Extract the [x, y] coordinate from the center of the cell holding the provided text.  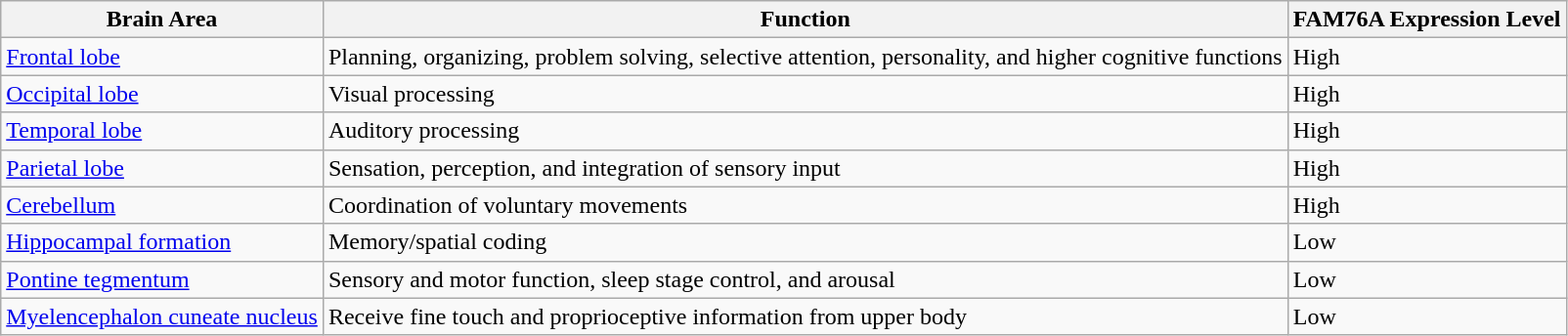
Function [806, 20]
Memory/spatial coding [806, 242]
Brain Area [162, 20]
Sensory and motor function, sleep stage control, and arousal [806, 279]
Cerebellum [162, 205]
Receive fine touch and proprioceptive information from upper body [806, 316]
Temporal lobe [162, 131]
FAM76A Expression Level [1427, 20]
Myelencephalon cuneate nucleus [162, 316]
Auditory processing [806, 131]
Frontal lobe [162, 57]
Coordination of voluntary movements [806, 205]
Parietal lobe [162, 168]
Visual processing [806, 94]
Planning, organizing, problem solving, selective attention, personality, and higher cognitive functions [806, 57]
Occipital lobe [162, 94]
Hippocampal formation [162, 242]
Sensation, perception, and integration of sensory input [806, 168]
Pontine tegmentum [162, 279]
